Extract the (x, y) coordinate from the center of the cell holding the provided text.  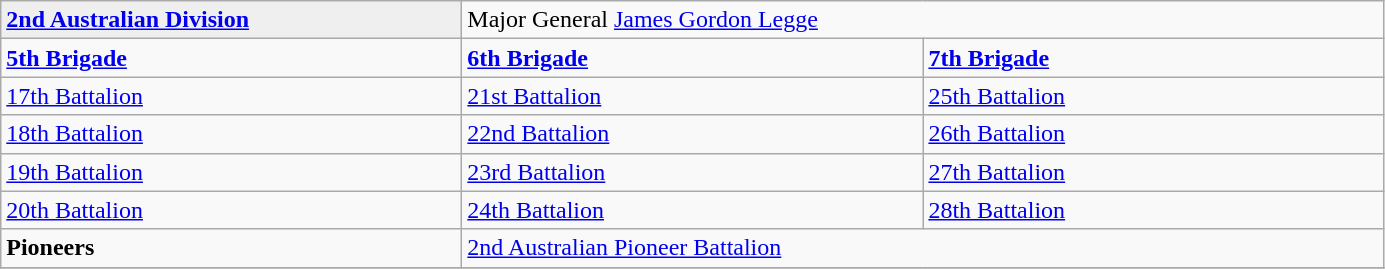
2nd Australian Division (232, 20)
21st Battalion (692, 96)
Major General James Gordon Legge (923, 20)
24th Battalion (692, 210)
26th Battalion (1154, 134)
2nd Australian Pioneer Battalion (923, 248)
20th Battalion (232, 210)
6th Brigade (692, 58)
19th Battalion (232, 172)
17th Battalion (232, 96)
23rd Battalion (692, 172)
27th Battalion (1154, 172)
5th Brigade (232, 58)
22nd Battalion (692, 134)
28th Battalion (1154, 210)
25th Battalion (1154, 96)
7th Brigade (1154, 58)
18th Battalion (232, 134)
Pioneers (232, 248)
